Find where the given text appears and provide that cell's center as (x, y) coordinate. 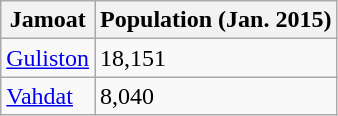
Population (Jan. 2015) (215, 20)
Guliston (48, 58)
Vahdat (48, 96)
Jamoat (48, 20)
18,151 (215, 58)
8,040 (215, 96)
